Search for the cell housing the specified text and yield its (x, y) center coordinate. 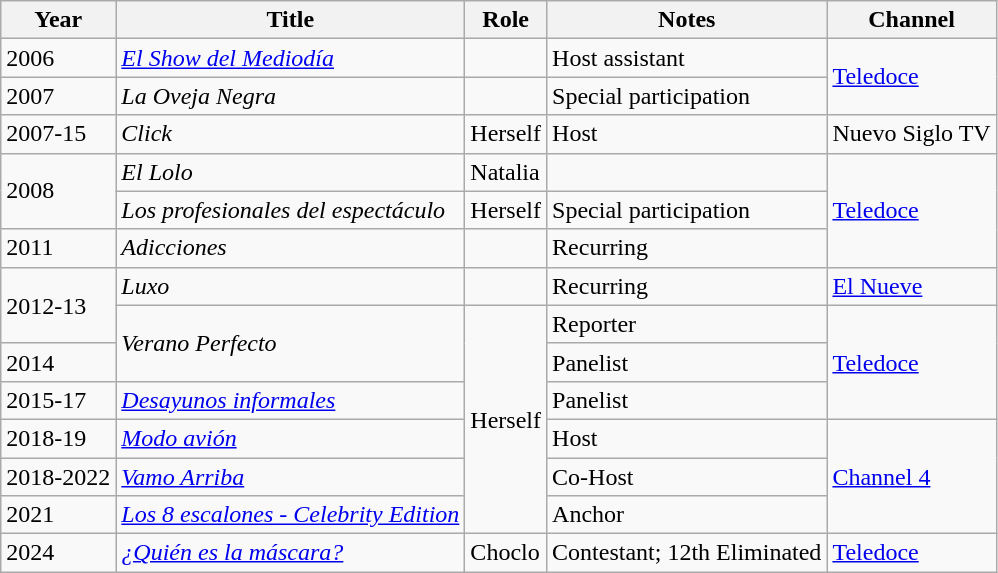
Co-Host (687, 477)
Anchor (687, 515)
Nuevo Siglo TV (912, 134)
2024 (58, 553)
El Nueve (912, 286)
Adicciones (290, 248)
Desayunos informales (290, 400)
2011 (58, 248)
2012-13 (58, 305)
Los profesionales del espectáculo (290, 210)
Click (290, 134)
Channel (912, 20)
Verano Perfecto (290, 343)
¿Quién es la máscara? (290, 553)
Los 8 escalones - Celebrity Edition (290, 515)
Choclo (506, 553)
Vamo Arriba (290, 477)
2018-19 (58, 438)
Contestant; 12th Eliminated (687, 553)
Notes (687, 20)
Luxo (290, 286)
Role (506, 20)
Title (290, 20)
2007 (58, 96)
2007-15 (58, 134)
2021 (58, 515)
2006 (58, 58)
Natalia (506, 172)
Host assistant (687, 58)
Reporter (687, 324)
El Lolo (290, 172)
Year (58, 20)
2008 (58, 191)
Channel 4 (912, 476)
La Oveja Negra (290, 96)
2014 (58, 362)
Modo avión (290, 438)
2015-17 (58, 400)
2018-2022 (58, 477)
El Show del Mediodía (290, 58)
